Return the (X, Y) coordinate for the center point of the cell that contains the specified text.  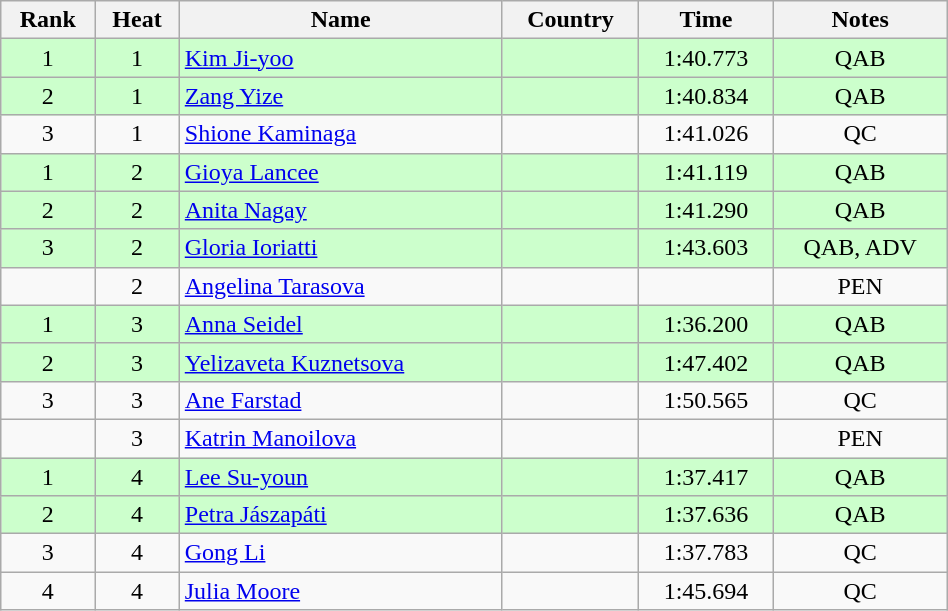
1:50.565 (706, 400)
Gong Li (340, 553)
1:37.636 (706, 515)
Lee Su-youn (340, 477)
Petra Jászapáti (340, 515)
1:41.290 (706, 210)
Name (340, 20)
Zang Yize (340, 96)
Yelizaveta Kuznetsova (340, 362)
Anita Nagay (340, 210)
Shione Kaminaga (340, 134)
1:47.402 (706, 362)
Julia Moore (340, 591)
1:41.119 (706, 172)
Rank (48, 20)
Katrin Manoilova (340, 438)
1:43.603 (706, 248)
Time (706, 20)
Ane Farstad (340, 400)
Country (570, 20)
QAB, ADV (860, 248)
Angelina Tarasova (340, 286)
1:41.026 (706, 134)
Notes (860, 20)
1:37.783 (706, 553)
1:36.200 (706, 324)
1:40.834 (706, 96)
1:40.773 (706, 58)
Kim Ji-yoo (340, 58)
Gloria Ioriatti (340, 248)
Heat (138, 20)
1:45.694 (706, 591)
1:37.417 (706, 477)
Gioya Lancee (340, 172)
Anna Seidel (340, 324)
